Search for the cell housing the specified text and yield its (x, y) center coordinate. 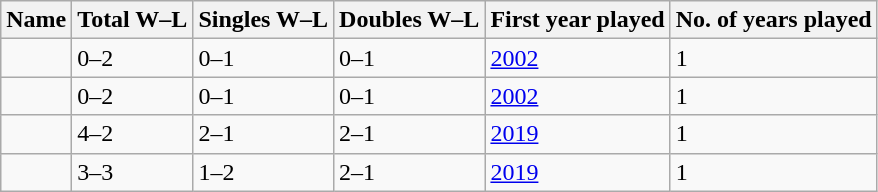
1–2 (264, 172)
No. of years played (774, 20)
First year played (578, 20)
Name (36, 20)
3–3 (132, 172)
4–2 (132, 134)
Doubles W–L (410, 20)
Total W–L (132, 20)
Singles W–L (264, 20)
